From the cell containing the given text, extract its center point as [X, Y] coordinate. 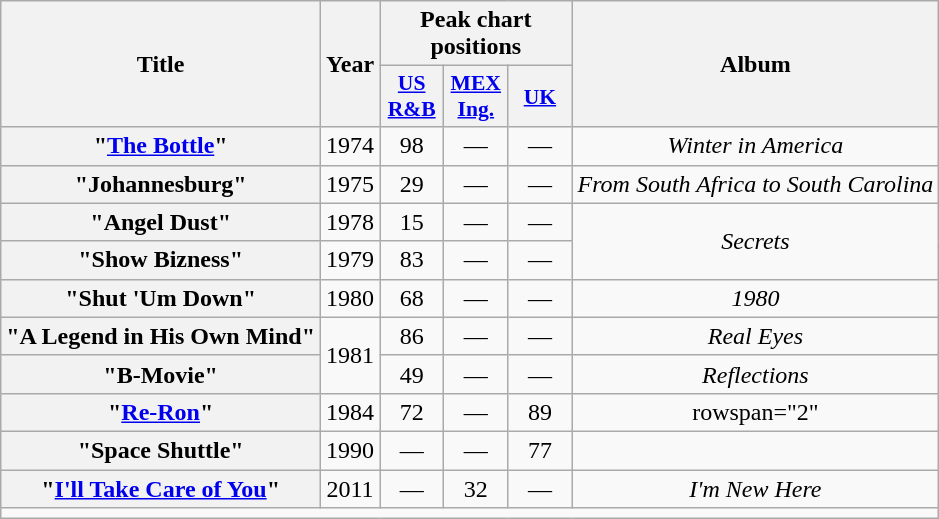
68 [412, 298]
"The Bottle" [161, 146]
MEX Ing. [476, 96]
"Re-Ron" [161, 412]
Album [756, 64]
29 [412, 184]
83 [412, 260]
"Shut 'Um Down" [161, 298]
"Angel Dust" [161, 222]
I'm New Here [756, 489]
"I'll Take Care of You" [161, 489]
Real Eyes [756, 336]
89 [540, 412]
49 [412, 374]
Winter in America [756, 146]
Secrets [756, 241]
UK [540, 96]
USR&B [412, 96]
"Space Shuttle" [161, 450]
Peak chart positions [476, 34]
1984 [350, 412]
77 [540, 450]
98 [412, 146]
"Show Bizness" [161, 260]
15 [412, 222]
2011 [350, 489]
72 [412, 412]
86 [412, 336]
rowspan="2" [756, 412]
Reflections [756, 374]
1990 [350, 450]
1979 [350, 260]
From South Africa to South Carolina [756, 184]
1981 [350, 355]
Title [161, 64]
Year [350, 64]
"A Legend in His Own Mind" [161, 336]
1974 [350, 146]
"Johannesburg" [161, 184]
"B-Movie" [161, 374]
1978 [350, 222]
1975 [350, 184]
32 [476, 489]
